Identify which cell holds the provided text, then report its [x, y] central coordinate. 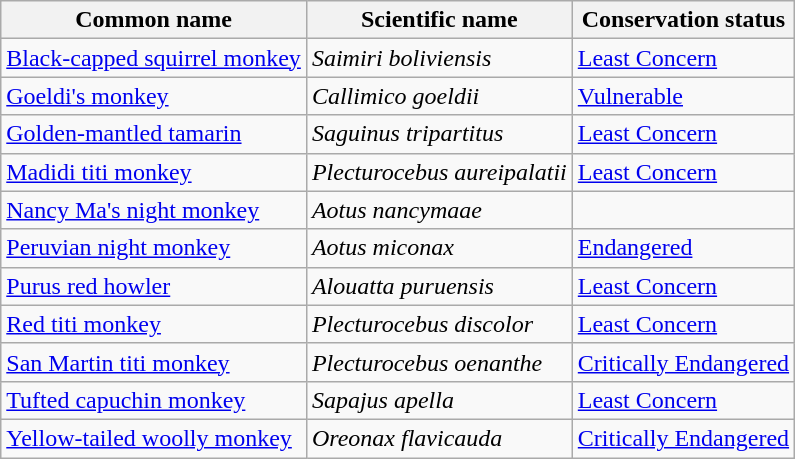
Callimico goeldii [439, 96]
Purus red howler [154, 286]
Red titi monkey [154, 324]
Plecturocebus discolor [439, 324]
Golden-mantled tamarin [154, 134]
Nancy Ma's night monkey [154, 210]
Aotus miconax [439, 248]
Conservation status [683, 20]
Black-capped squirrel monkey [154, 58]
Aotus nancymaae [439, 210]
Yellow-tailed woolly monkey [154, 438]
Peruvian night monkey [154, 248]
Plecturocebus aureipalatii [439, 172]
Alouatta puruensis [439, 286]
Saimiri boliviensis [439, 58]
Plecturocebus oenanthe [439, 362]
Vulnerable [683, 96]
Oreonax flavicauda [439, 438]
Sapajus apella [439, 400]
Endangered [683, 248]
Goeldi's monkey [154, 96]
San Martin titi monkey [154, 362]
Scientific name [439, 20]
Tufted capuchin monkey [154, 400]
Saguinus tripartitus [439, 134]
Madidi titi monkey [154, 172]
Common name [154, 20]
